Extract the (x, y) coordinate from the center of the cell holding the provided text.  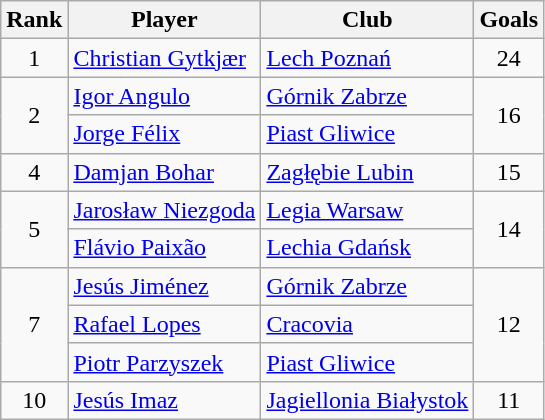
Jorge Félix (164, 134)
Player (164, 20)
Jagiellonia Białystok (368, 400)
16 (509, 115)
Christian Gytkjær (164, 58)
14 (509, 229)
10 (34, 400)
Flávio Paixão (164, 248)
Damjan Bohar (164, 172)
Cracovia (368, 324)
Goals (509, 20)
7 (34, 324)
Lech Poznań (368, 58)
Rank (34, 20)
Piotr Parzyszek (164, 362)
Legia Warsaw (368, 210)
11 (509, 400)
Jesús Imaz (164, 400)
4 (34, 172)
Zagłębie Lubin (368, 172)
Jarosław Niezgoda (164, 210)
12 (509, 324)
5 (34, 229)
2 (34, 115)
Jesús Jiménez (164, 286)
1 (34, 58)
15 (509, 172)
Rafael Lopes (164, 324)
Club (368, 20)
Lechia Gdańsk (368, 248)
24 (509, 58)
Igor Angulo (164, 96)
